From the cell containing the given text, extract its center point as [X, Y] coordinate. 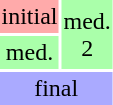
initial [30, 16]
final [56, 88]
med.2 [87, 34]
med. [30, 52]
